Determine the [x, y] coordinate at the center of the cell enclosing the given text.  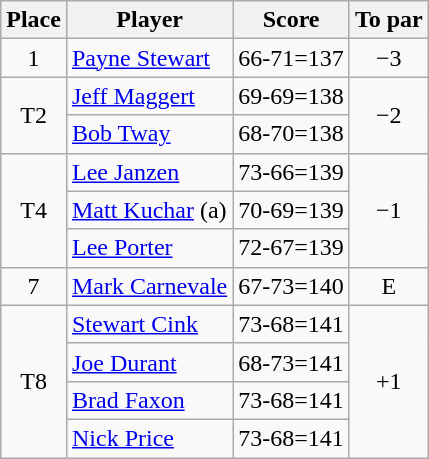
70-69=139 [292, 210]
73-66=139 [292, 172]
1 [34, 58]
−3 [388, 58]
Place [34, 20]
To par [388, 20]
Lee Janzen [149, 172]
T2 [34, 115]
7 [34, 286]
Mark Carnevale [149, 286]
Brad Faxon [149, 400]
Joe Durant [149, 362]
68-70=138 [292, 134]
Player [149, 20]
69-69=138 [292, 96]
Payne Stewart [149, 58]
Stewart Cink [149, 324]
+1 [388, 381]
66-71=137 [292, 58]
68-73=141 [292, 362]
T8 [34, 381]
T4 [34, 210]
Score [292, 20]
−2 [388, 115]
−1 [388, 210]
Nick Price [149, 438]
E [388, 286]
72-67=139 [292, 248]
67-73=140 [292, 286]
Lee Porter [149, 248]
Bob Tway [149, 134]
Jeff Maggert [149, 96]
Matt Kuchar (a) [149, 210]
